Output the (X, Y) coordinate of the center of the cell containing the given text.  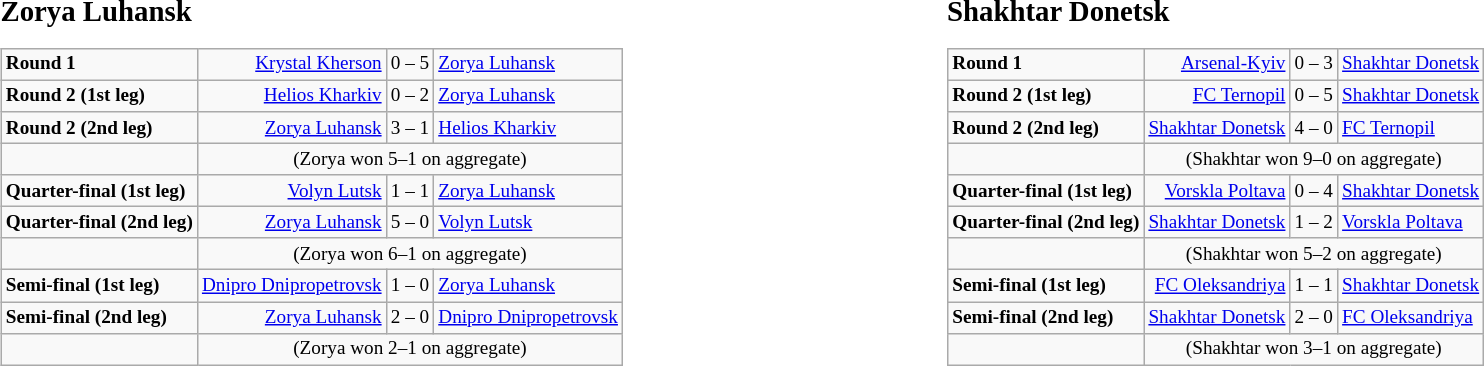
(Zorya won 2–1 on aggregate) (410, 349)
0 – 4 (1314, 191)
0 – 2 (410, 96)
3 – 1 (410, 128)
1 – 2 (1314, 223)
5 – 0 (410, 223)
(Shakhtar won 5–2 on aggregate) (1314, 254)
1 – 0 (410, 286)
(Shakhtar won 9–0 on aggregate) (1314, 159)
(Zorya won 5–1 on aggregate) (410, 159)
Arsenal-Kyiv (1217, 64)
Krystal Kherson (292, 64)
4 – 0 (1314, 128)
(Shakhtar won 3–1 on aggregate) (1314, 349)
0 – 3 (1314, 64)
(Zorya won 6–1 on aggregate) (410, 254)
